From the cell containing the given text, extract its center point as [X, Y] coordinate. 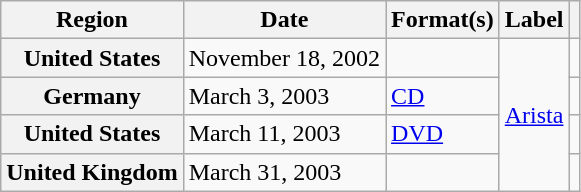
Label [534, 20]
Format(s) [443, 20]
November 18, 2002 [284, 58]
DVD [443, 134]
March 31, 2003 [284, 172]
United Kingdom [92, 172]
March 3, 2003 [284, 96]
Germany [92, 96]
March 11, 2003 [284, 134]
Region [92, 20]
Date [284, 20]
CD [443, 96]
Arista [534, 115]
